Extract the (X, Y) coordinate from the center of the cell holding the provided text.  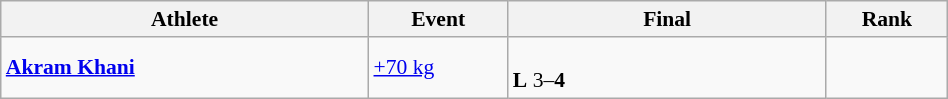
Athlete (185, 19)
Event (438, 19)
+70 kg (438, 68)
Akram Khani (185, 68)
Rank (886, 19)
L 3–4 (668, 68)
Final (668, 19)
